Detect which cell encompasses the target text, then output its (X, Y) center coordinate. 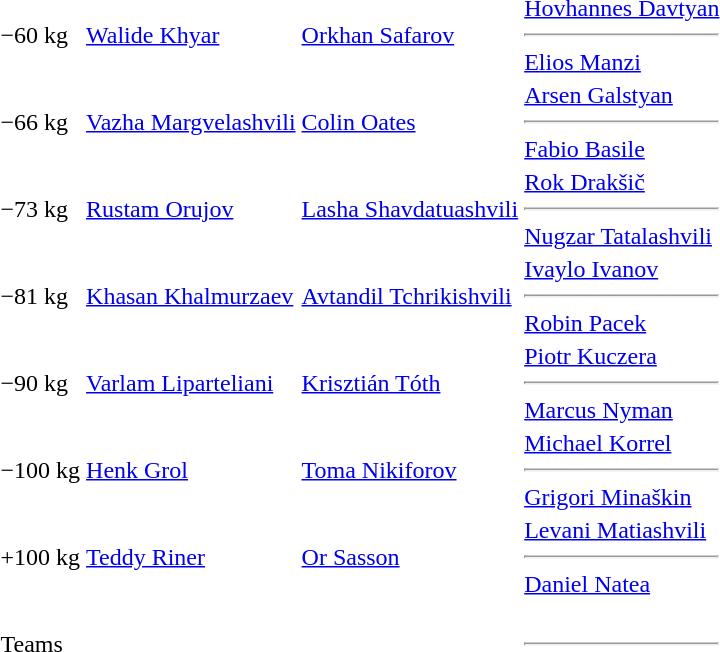
Or Sasson (410, 557)
Colin Oates (410, 122)
Rustam Orujov (192, 209)
Lasha Shavdatuashvili (410, 209)
Krisztián Tóth (410, 383)
Henk Grol (192, 470)
Khasan Khalmurzaev (192, 296)
Vazha Margvelashvili (192, 122)
Varlam Liparteliani (192, 383)
Teddy Riner (192, 557)
Avtandil Tchrikishvili (410, 296)
Toma Nikiforov (410, 470)
